Capture the cell that displays the provided text and extract its (x, y) central coordinate. 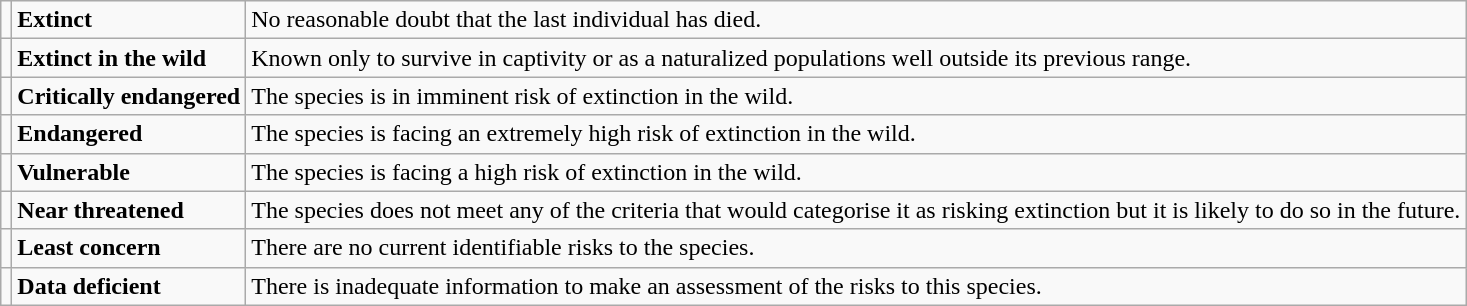
The species does not meet any of the criteria that would categorise it as risking extinction but it is likely to do so in the future. (856, 210)
Extinct in the wild (129, 58)
The species is facing an extremely high risk of extinction in the wild. (856, 134)
No reasonable doubt that the last individual has died. (856, 20)
Known only to survive in captivity or as a naturalized populations well outside its previous range. (856, 58)
Data deficient (129, 286)
Critically endangered (129, 96)
Endangered (129, 134)
Least concern (129, 248)
Vulnerable (129, 172)
The species is in imminent risk of extinction in the wild. (856, 96)
The species is facing a high risk of extinction in the wild. (856, 172)
Extinct (129, 20)
There is inadequate information to make an assessment of the risks to this species. (856, 286)
Near threatened (129, 210)
There are no current identifiable risks to the species. (856, 248)
